Return the (x, y) coordinate for the center point of the cell that contains the specified text.  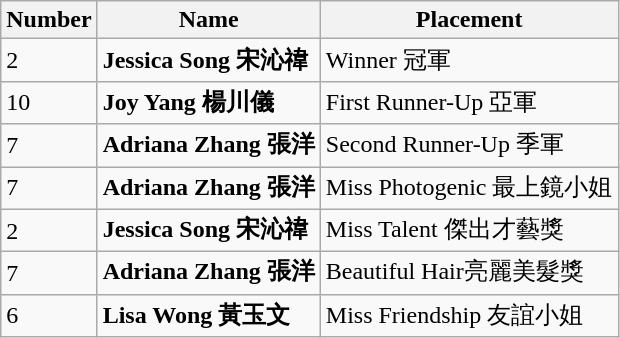
Winner 冠軍 (469, 60)
Miss Talent 傑出才藝獎 (469, 230)
Second Runner-Up 季軍 (469, 146)
10 (49, 102)
Miss Photogenic 最上鏡小姐 (469, 188)
Placement (469, 20)
Number (49, 20)
First Runner-Up 亞軍 (469, 102)
6 (49, 316)
Joy Yang 楊川儀 (208, 102)
Miss Friendship 友誼小姐 (469, 316)
Beautiful Hair亮麗美髮獎 (469, 274)
Lisa Wong 黃玉文 (208, 316)
Name (208, 20)
